For the text-containing cell, return its midpoint in [X, Y] coordinate format. 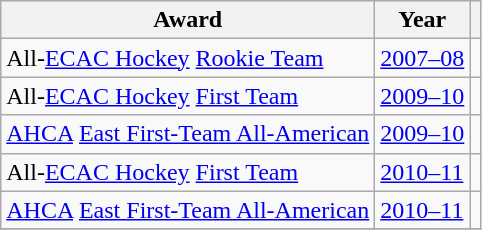
2007–08 [422, 58]
Year [422, 20]
Award [188, 20]
All-ECAC Hockey Rookie Team [188, 58]
